Scan for the cell matching the given text and deliver its (x, y) coordinate at center. 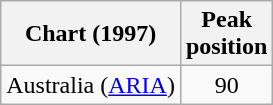
Australia (ARIA) (91, 85)
Peakposition (226, 34)
90 (226, 85)
Chart (1997) (91, 34)
